Search for the cell housing the specified text and yield its [X, Y] center coordinate. 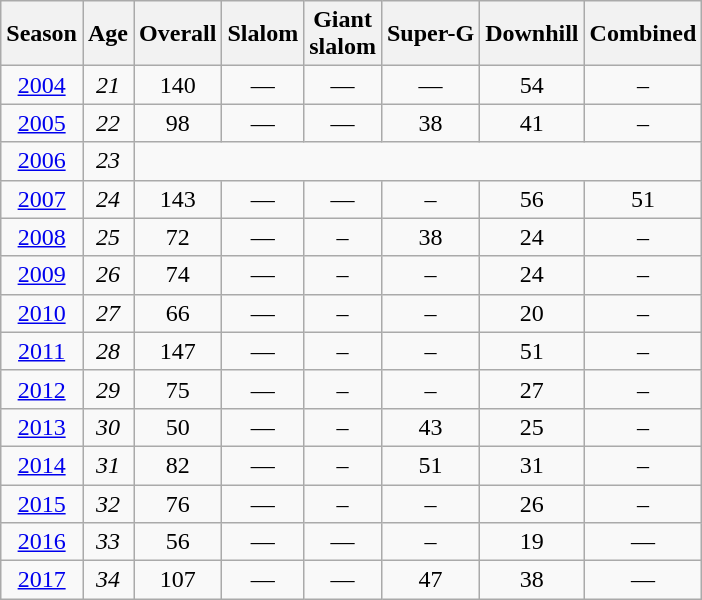
Season [42, 34]
54 [532, 85]
19 [532, 542]
2006 [42, 161]
140 [178, 85]
75 [178, 389]
Downhill [532, 34]
50 [178, 427]
2008 [42, 237]
Giantslalom [343, 34]
2013 [42, 427]
147 [178, 351]
Overall [178, 34]
34 [108, 580]
66 [178, 313]
107 [178, 580]
2015 [42, 503]
Super-G [430, 34]
2016 [42, 542]
21 [108, 85]
98 [178, 123]
28 [108, 351]
82 [178, 465]
2007 [42, 199]
2010 [42, 313]
2017 [42, 580]
22 [108, 123]
Slalom [263, 34]
72 [178, 237]
43 [430, 427]
23 [108, 161]
2011 [42, 351]
32 [108, 503]
33 [108, 542]
41 [532, 123]
76 [178, 503]
30 [108, 427]
74 [178, 275]
2004 [42, 85]
2014 [42, 465]
20 [532, 313]
2009 [42, 275]
Age [108, 34]
47 [430, 580]
143 [178, 199]
Combined [643, 34]
2012 [42, 389]
29 [108, 389]
2005 [42, 123]
